Find where the given text appears and provide that cell's center as [X, Y] coordinate. 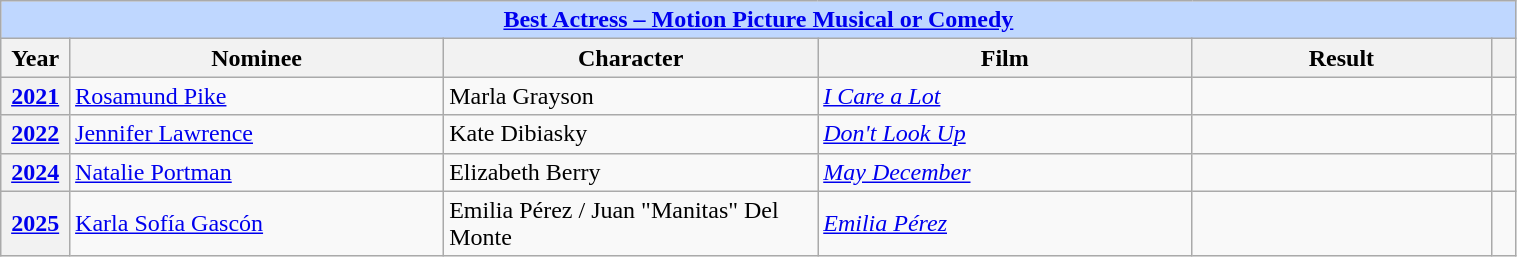
Jennifer Lawrence [257, 134]
2025 [36, 224]
Kate Dibiasky [631, 134]
Year [36, 58]
Emilia Pérez / Juan "Manitas" Del Monte [631, 224]
May December [1005, 172]
Elizabeth Berry [631, 172]
Marla Grayson [631, 96]
Emilia Pérez [1005, 224]
Best Actress – Motion Picture Musical or Comedy [758, 20]
Karla Sofía Gascón [257, 224]
Rosamund Pike [257, 96]
Result [1342, 58]
I Care a Lot [1005, 96]
2021 [36, 96]
Don't Look Up [1005, 134]
Nominee [257, 58]
Natalie Portman [257, 172]
2024 [36, 172]
Character [631, 58]
Film [1005, 58]
2022 [36, 134]
